Identify which cell holds the provided text, then report its (x, y) central coordinate. 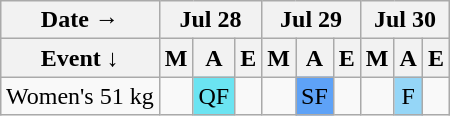
Women's 51 kg (80, 96)
Date → (80, 20)
Event ↓ (80, 58)
SF (315, 96)
Jul 28 (210, 20)
F (408, 96)
QF (214, 96)
Jul 30 (404, 20)
Jul 29 (312, 20)
